Scan for the cell matching the given text and deliver its (x, y) coordinate at center. 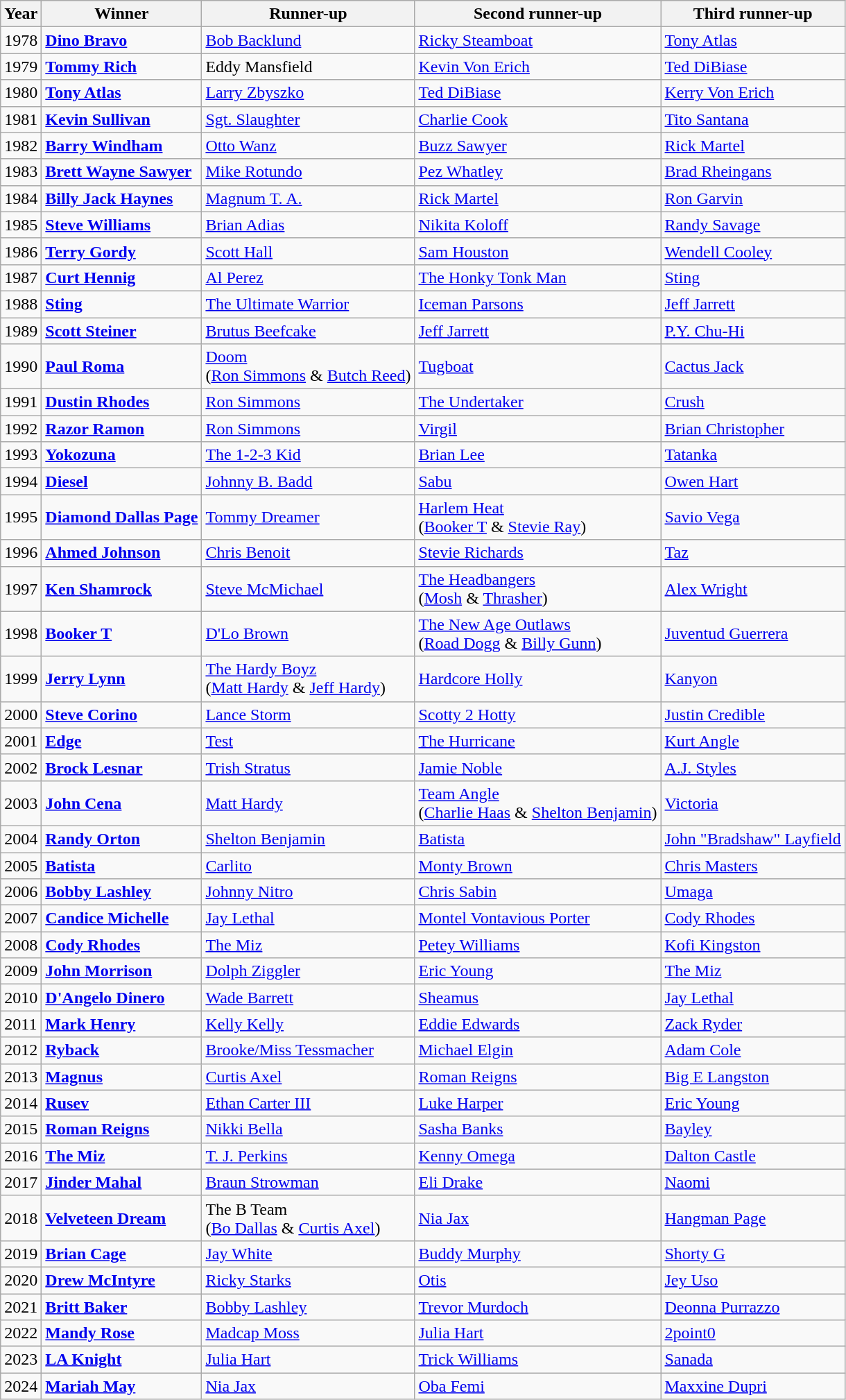
Ken Shamrock (122, 588)
Matt Hardy (308, 803)
Ahmed Johnson (122, 553)
Virgil (538, 429)
2018 (21, 1218)
2024 (21, 1386)
Lance Storm (308, 715)
Buzz Sawyer (538, 146)
Runner-up (308, 14)
2022 (21, 1333)
1998 (21, 634)
1978 (21, 40)
Kofi Kingston (753, 945)
Britt Baker (122, 1306)
Yokozuna (122, 455)
2023 (21, 1360)
Velveteen Dream (122, 1218)
Ryback (122, 1050)
1997 (21, 588)
Otis (538, 1280)
1985 (21, 225)
1987 (21, 278)
Steve Corino (122, 715)
Magnus (122, 1077)
Brock Lesnar (122, 767)
D'Angelo Dinero (122, 998)
1993 (21, 455)
Shorty G (753, 1254)
Pez Whatley (538, 172)
1989 (21, 331)
Dalton Castle (753, 1156)
Sasha Banks (538, 1129)
2013 (21, 1077)
Terry Gordy (122, 251)
2003 (21, 803)
2007 (21, 919)
Taz (753, 553)
Dustin Rhodes (122, 402)
Larry Zbyszko (308, 93)
Curtis Axel (308, 1077)
Luke Harper (538, 1103)
2019 (21, 1254)
Sam Houston (538, 251)
Sanada (753, 1360)
Johnny Nitro (308, 892)
Brian Christopher (753, 429)
John Cena (122, 803)
2021 (21, 1306)
Rusev (122, 1103)
Steve McMichael (308, 588)
John "Bradshaw" Layfield (753, 839)
Sabu (538, 481)
Al Perez (308, 278)
2014 (21, 1103)
1995 (21, 518)
Ethan Carter III (308, 1103)
Brian Adias (308, 225)
The 1-2-3 Kid (308, 455)
The B Team(Bo Dallas & Curtis Axel) (308, 1218)
Eli Drake (538, 1182)
Otto Wanz (308, 146)
Brett Wayne Sawyer (122, 172)
Ricky Starks (308, 1280)
Michael Elgin (538, 1050)
Carlito (308, 865)
The Undertaker (538, 402)
Scott Steiner (122, 331)
Mike Rotundo (308, 172)
Justin Credible (753, 715)
Dino Bravo (122, 40)
Mandy Rose (122, 1333)
Diesel (122, 481)
Alex Wright (753, 588)
Jinder Mahal (122, 1182)
Buddy Murphy (538, 1254)
The Hardy Boyz(Matt Hardy & Jeff Hardy) (308, 678)
Kurt Angle (753, 741)
1982 (21, 146)
Trick Williams (538, 1360)
Sheamus (538, 998)
The Ultimate Warrior (308, 304)
Randy Orton (122, 839)
Stevie Richards (538, 553)
2000 (21, 715)
Scotty 2 Hotty (538, 715)
2008 (21, 945)
Drew McIntyre (122, 1280)
Madcap Moss (308, 1333)
Brooke/Miss Tessmacher (308, 1050)
2009 (21, 971)
Jerry Lynn (122, 678)
Eddie Edwards (538, 1024)
John Morrison (122, 971)
1999 (21, 678)
Mark Henry (122, 1024)
T. J. Perkins (308, 1156)
Team Angle(Charlie Haas & Shelton Benjamin) (538, 803)
P.Y. Chu-Hi (753, 331)
Dolph Ziggler (308, 971)
2017 (21, 1182)
Razor Ramon (122, 429)
Juventud Guerrera (753, 634)
2010 (21, 998)
Kelly Kelly (308, 1024)
Test (308, 741)
1981 (21, 119)
Diamond Dallas Page (122, 518)
Brad Rheingans (753, 172)
Ricky Steamboat (538, 40)
Victoria (753, 803)
Harlem Heat(Booker T & Stevie Ray) (538, 518)
Jamie Noble (538, 767)
Tugboat (538, 366)
1979 (21, 67)
Oba Femi (538, 1386)
Booker T (122, 634)
2012 (21, 1050)
Hardcore Holly (538, 678)
Doom(Ron Simmons & Butch Reed) (308, 366)
Nikki Bella (308, 1129)
Deonna Purrazzo (753, 1306)
Cactus Jack (753, 366)
Brutus Beefcake (308, 331)
Barry Windham (122, 146)
The Headbangers(Mosh & Thrasher) (538, 588)
Kenny Omega (538, 1156)
Tito Santana (753, 119)
2004 (21, 839)
1990 (21, 366)
Year (21, 14)
1996 (21, 553)
Chris Benoit (308, 553)
Randy Savage (753, 225)
Steve Williams (122, 225)
Third runner-up (753, 14)
Second runner-up (538, 14)
1988 (21, 304)
A.J. Styles (753, 767)
2011 (21, 1024)
Tommy Rich (122, 67)
LA Knight (122, 1360)
2006 (21, 892)
Scott Hall (308, 251)
Umaga (753, 892)
Sgt. Slaughter (308, 119)
Chris Sabin (538, 892)
Nikita Koloff (538, 225)
2015 (21, 1129)
Montel Vontavious Porter (538, 919)
Charlie Cook (538, 119)
Trevor Murdoch (538, 1306)
Hangman Page (753, 1218)
Crush (753, 402)
The Hurricane (538, 741)
Brian Lee (538, 455)
Adam Cole (753, 1050)
Naomi (753, 1182)
1992 (21, 429)
Monty Brown (538, 865)
Wade Barrett (308, 998)
2016 (21, 1156)
1983 (21, 172)
1980 (21, 93)
Trish Stratus (308, 767)
Edge (122, 741)
The Honky Tonk Man (538, 278)
Big E Langston (753, 1077)
Petey Williams (538, 945)
1994 (21, 481)
The New Age Outlaws(Road Dogg & Billy Gunn) (538, 634)
Johnny B. Badd (308, 481)
Maxxine Dupri (753, 1386)
1986 (21, 251)
Jey Uso (753, 1280)
1991 (21, 402)
Tatanka (753, 455)
Iceman Parsons (538, 304)
1984 (21, 198)
Paul Roma (122, 366)
Chris Masters (753, 865)
Candice Michelle (122, 919)
2002 (21, 767)
Winner (122, 14)
Kevin Von Erich (538, 67)
Braun Strowman (308, 1182)
Shelton Benjamin (308, 839)
Wendell Cooley (753, 251)
Ron Garvin (753, 198)
Mariah May (122, 1386)
2005 (21, 865)
2point0 (753, 1333)
Kerry Von Erich (753, 93)
Tommy Dreamer (308, 518)
Savio Vega (753, 518)
Brian Cage (122, 1254)
Jay White (308, 1254)
2001 (21, 741)
D'Lo Brown (308, 634)
Billy Jack Haynes (122, 198)
Bob Backlund (308, 40)
Eddy Mansfield (308, 67)
Owen Hart (753, 481)
Magnum T. A. (308, 198)
Kanyon (753, 678)
Bayley (753, 1129)
Kevin Sullivan (122, 119)
Curt Hennig (122, 278)
2020 (21, 1280)
Zack Ryder (753, 1024)
